Return [x, y] of the center of cell containing provided text 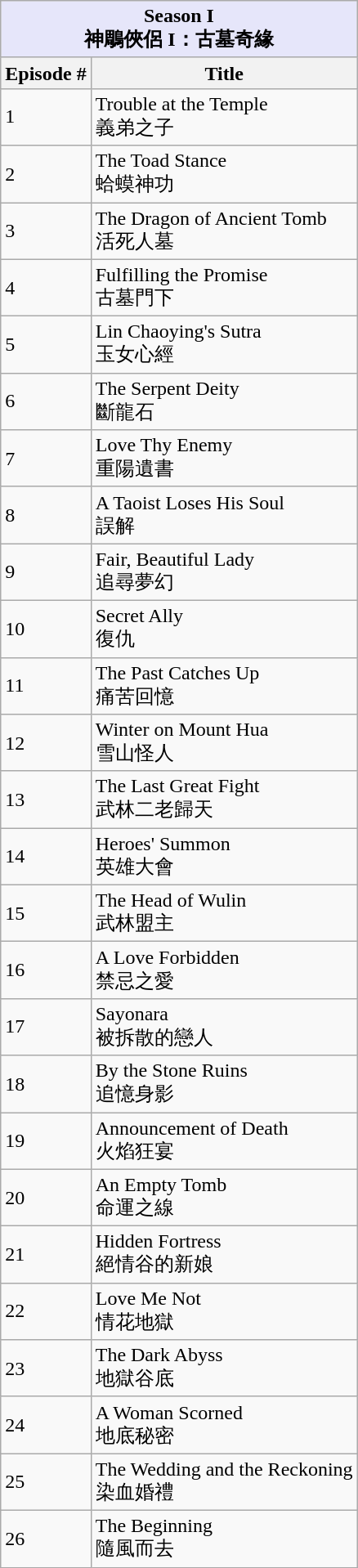
Love Thy Enemy重陽遺書 [224, 459]
The Beginning隨風而去 [224, 1539]
6 [46, 401]
A Love Forbidden禁忌之愛 [224, 970]
20 [46, 1198]
23 [46, 1369]
The Dark Abyss地獄谷底 [224, 1369]
An Empty Tomb命運之線 [224, 1198]
Love Me Not情花地獄 [224, 1311]
2 [46, 174]
A Taoist Loses His Soul誤解 [224, 515]
5 [46, 345]
13 [46, 800]
8 [46, 515]
3 [46, 231]
The Last Great Fight武林二老歸天 [224, 800]
Season I神鵰俠侶 I：古墓奇緣 [179, 29]
Hidden Fortress絕情谷的新娘 [224, 1255]
Lin Chaoying's Sutra玉女心經 [224, 345]
17 [46, 1027]
9 [46, 572]
7 [46, 459]
The Head of Wulin武林盟主 [224, 913]
14 [46, 857]
By the Stone Ruins追憶身影 [224, 1084]
Winter on Mount Hua雪山怪人 [224, 743]
Episode # [46, 73]
22 [46, 1311]
Announcement of Death火焰狂宴 [224, 1140]
Title [224, 73]
25 [46, 1482]
12 [46, 743]
Sayonara被拆散的戀人 [224, 1027]
1 [46, 117]
The Wedding and the Reckoning染血婚禮 [224, 1482]
A Woman Scorned地底秘密 [224, 1425]
The Serpent Deity斷龍石 [224, 401]
The Past Catches Up痛苦回憶 [224, 686]
10 [46, 629]
16 [46, 970]
4 [46, 288]
Fair, Beautiful Lady追尋夢幻 [224, 572]
The Dragon of Ancient Tomb活死人墓 [224, 231]
Secret Ally復仇 [224, 629]
26 [46, 1539]
11 [46, 686]
21 [46, 1255]
Fulfilling the Promise古墓門下 [224, 288]
Trouble at the Temple義弟之子 [224, 117]
19 [46, 1140]
15 [46, 913]
24 [46, 1425]
The Toad Stance蛤蟆神功 [224, 174]
18 [46, 1084]
Heroes' Summon英雄大會 [224, 857]
